Scan for the cell matching the given text and deliver its (X, Y) coordinate at center. 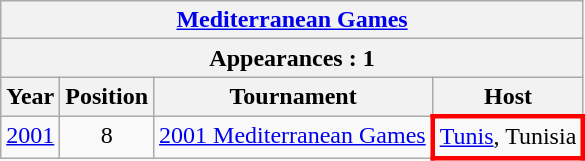
8 (107, 136)
Mediterranean Games (292, 20)
Tunis, Tunisia (508, 136)
2001 Mediterranean Games (294, 136)
Tournament (294, 97)
Host (508, 97)
Year (30, 97)
Appearances : 1 (292, 58)
Position (107, 97)
2001 (30, 136)
